Find where the given text appears and provide that cell's center as (X, Y) coordinate. 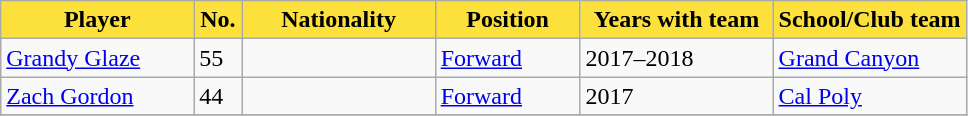
Position (508, 20)
Years with team (676, 20)
No. (218, 20)
Cal Poly (870, 96)
2017–2018 (676, 58)
Zach Gordon (98, 96)
Player (98, 20)
Grand Canyon (870, 58)
School/Club team (870, 20)
44 (218, 96)
2017 (676, 96)
55 (218, 58)
Grandy Glaze (98, 58)
Nationality (338, 20)
